Return the [x, y] coordinate for the center point of the cell that contains the specified text.  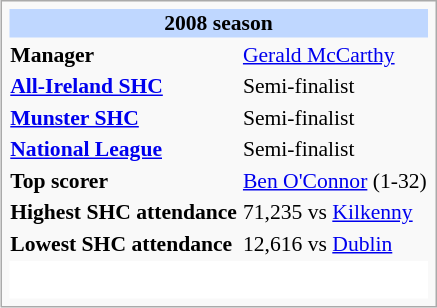
National League [124, 149]
Lowest SHC attendance [124, 243]
12,616 vs Dublin [334, 243]
Munster SHC [124, 117]
Gerald McCarthy [334, 54]
Highest SHC attendance [124, 212]
All-Ireland SHC [124, 86]
Manager [124, 54]
71,235 vs Kilkenny [334, 212]
Top scorer [124, 180]
2008 season [218, 23]
Ben O'Connor (1-32) [334, 180]
